Pinpoint the cell where the given text exists, returning its [x, y] midpoint coordinate. 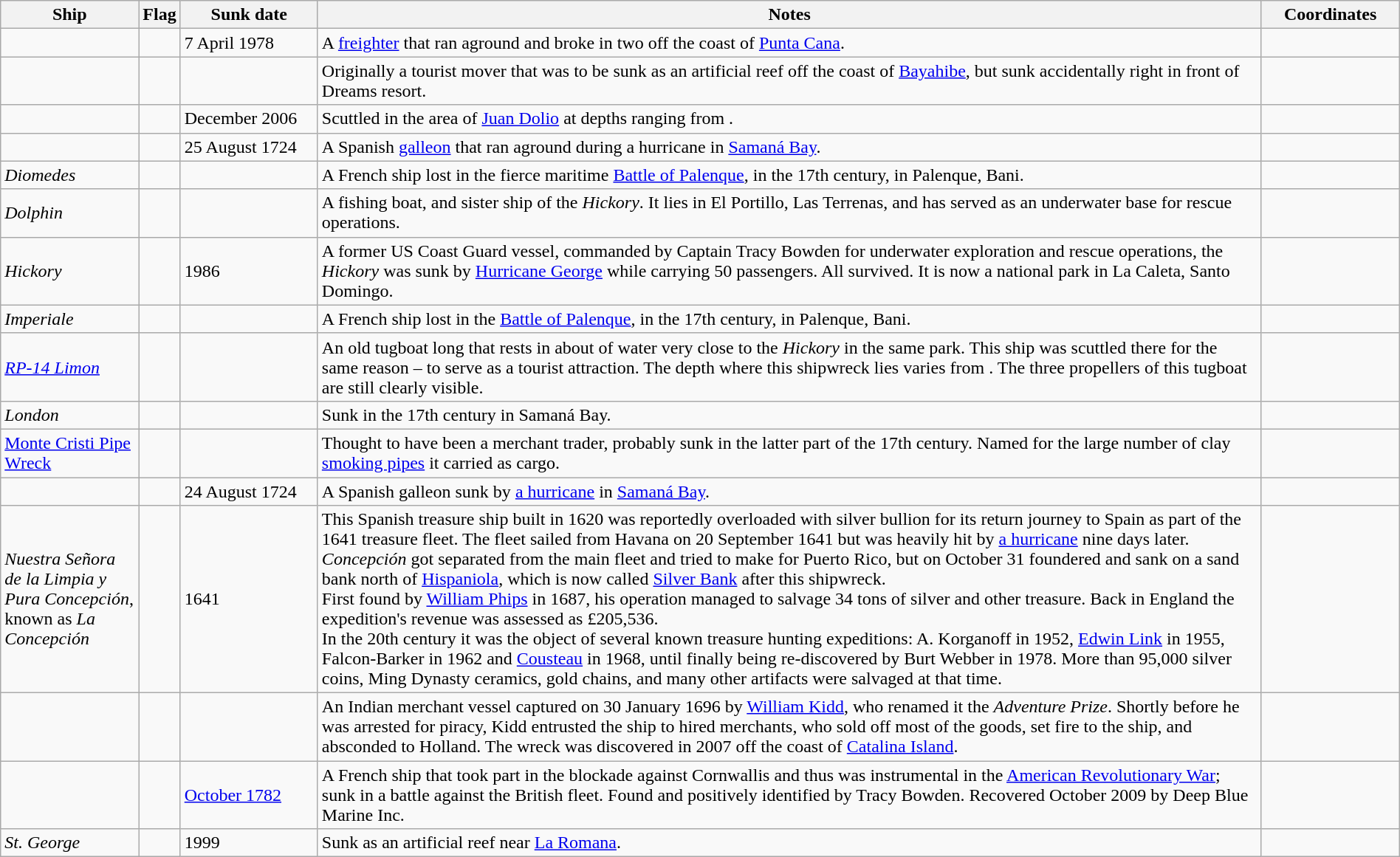
Sunk date [249, 15]
Coordinates [1331, 15]
25 August 1724 [249, 147]
London [69, 415]
A Spanish galleon that ran aground during a hurricane in Samaná Bay. [789, 147]
24 August 1724 [249, 491]
Diomedes [69, 175]
Notes [789, 15]
RP-14 Limon [69, 367]
7 April 1978 [249, 43]
A French ship lost in the Battle of Palenque, in the 17th century, in Palenque, Bani. [789, 319]
Sunk as an artificial reef near La Romana. [789, 843]
1986 [249, 271]
1641 [249, 599]
St. George [69, 843]
Sunk in the 17th century in Samaná Bay. [789, 415]
Monte Cristi Pipe Wreck [69, 453]
Nuestra Señora de la Limpia y Pura Concepción, known as La Concepción [69, 599]
Hickory [69, 271]
Ship [69, 15]
Dolphin [69, 213]
A French ship lost in the fierce maritime Battle of Palenque, in the 17th century, in Palenque, Bani. [789, 175]
A freighter that ran aground and broke in two off the coast of Punta Cana. [789, 43]
Imperiale [69, 319]
December 2006 [249, 119]
1999 [249, 843]
A fishing boat, and sister ship of the Hickory. It lies in El Portillo, Las Terrenas, and has served as an underwater base for rescue operations. [789, 213]
A Spanish galleon sunk by a hurricane in Samaná Bay. [789, 491]
Scuttled in the area of Juan Dolio at depths ranging from . [789, 119]
October 1782 [249, 795]
Flag [159, 15]
